Provide the [x, y] coordinate of the cell's center where the given text is located.  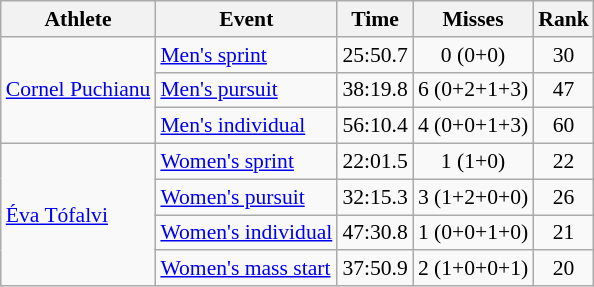
Rank [564, 19]
25:50.7 [374, 55]
22 [564, 162]
20 [564, 269]
Women's individual [246, 233]
30 [564, 55]
Women's sprint [246, 162]
2 (1+0+0+1) [473, 269]
47:30.8 [374, 233]
32:15.3 [374, 197]
22:01.5 [374, 162]
Athlete [78, 19]
4 (0+0+1+3) [473, 126]
21 [564, 233]
Cornel Puchianu [78, 90]
56:10.4 [374, 126]
38:19.8 [374, 90]
0 (0+0) [473, 55]
3 (1+2+0+0) [473, 197]
1 (1+0) [473, 162]
6 (0+2+1+3) [473, 90]
60 [564, 126]
Men's pursuit [246, 90]
Women's pursuit [246, 197]
1 (0+0+1+0) [473, 233]
Éva Tófalvi [78, 215]
Misses [473, 19]
Event [246, 19]
Men's sprint [246, 55]
Men's individual [246, 126]
Women's mass start [246, 269]
Time [374, 19]
26 [564, 197]
37:50.9 [374, 269]
47 [564, 90]
